Search for the cell housing the specified text and yield its [X, Y] center coordinate. 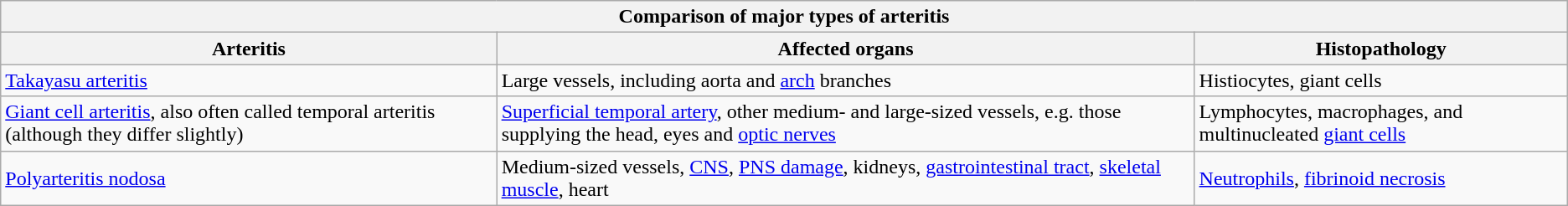
Arteritis [249, 49]
Affected organs [846, 49]
Histiocytes, giant cells [1380, 80]
Large vessels, including aorta and arch branches [846, 80]
Medium-sized vessels, CNS, PNS damage, kidneys, gastrointestinal tract, skeletal muscle, heart [846, 178]
Lymphocytes, macrophages, and multinucleated giant cells [1380, 124]
Polyarteritis nodosa [249, 178]
Giant cell arteritis, also often called temporal arteritis (although they differ slightly) [249, 124]
Superficial temporal artery, other medium- and large-sized vessels, e.g. those supplying the head, eyes and optic nerves [846, 124]
Takayasu arteritis [249, 80]
Comparison of major types of arteritis [784, 17]
Histopathology [1380, 49]
Neutrophils, fibrinoid necrosis [1380, 178]
